Identify which cell holds the provided text, then report its [X, Y] central coordinate. 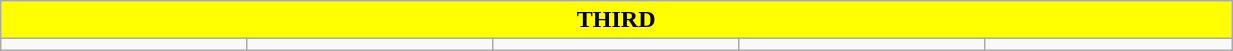
THIRD [616, 20]
